Detect which cell encompasses the target text, then output its [x, y] center coordinate. 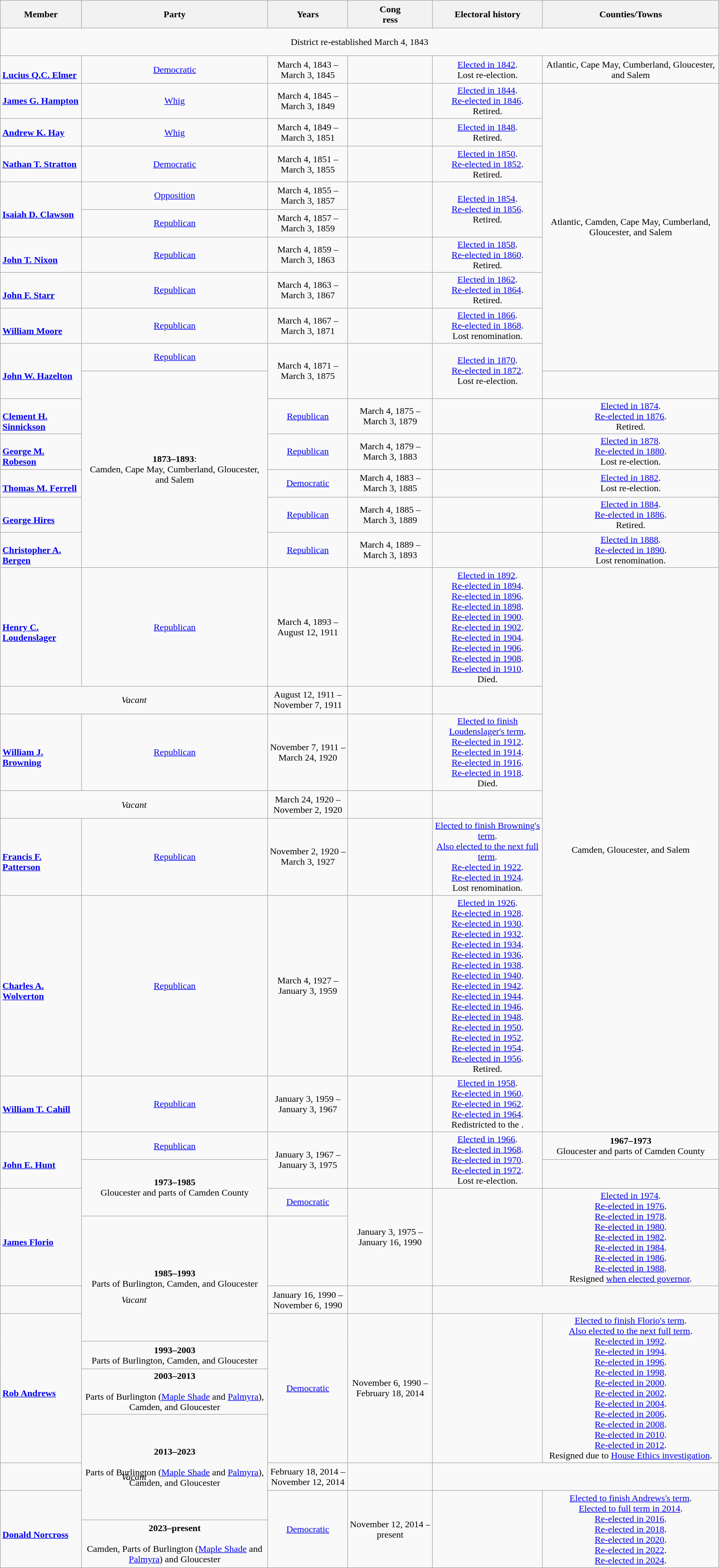
Elected in 1870.Re-elected in 1872.Lost re-election. [488, 371]
District re-established March 4, 1843 [359, 42]
John F. Starr [41, 290]
Charles A. Wolverton [41, 986]
Donald Norcross [41, 1529]
Member [41, 14]
James G. Hampton [41, 101]
March 4, 1851 –March 3, 1855 [308, 164]
Nathan T. Stratton [41, 164]
March 4, 1885 –March 3, 1889 [390, 515]
Camden, Gloucester, and Salem [631, 850]
Counties/Towns [631, 14]
William T. Cahill [41, 1104]
January 3, 1967 –January 3, 1975 [308, 1160]
Clement H. Sinnickson [41, 416]
1973–1985Gloucester and parts of Camden County [174, 1188]
Years [308, 14]
1967–1973Gloucester and parts of Camden County [631, 1146]
Elected in 1958.Re-elected in 1960.Re-elected in 1962.Re-elected in 1964.Redistricted to the . [488, 1104]
John E. Hunt [41, 1160]
James Florio [41, 1237]
Henry C. Loudenslager [41, 627]
March 4, 1843 –March 3, 1845 [308, 70]
March 4, 1867 –March 3, 1871 [308, 326]
Elected in 1884.Re-elected in 1886.Retired. [631, 515]
March 4, 1889 –March 3, 1893 [390, 550]
1993–2003Parts of Burlington, Camden, and Gloucester [174, 1355]
Elected in 1862.Re-elected in 1864.Retired. [488, 290]
March 4, 1857 –March 3, 1859 [308, 223]
Atlantic, Cape May, Cumberland, Gloucester, and Salem [631, 70]
Elected in 1850.Re-elected in 1852.Retired. [488, 164]
Elected to finish Browning's term.Also elected to the next full term.Re-elected in 1922.Re-elected in 1924.Lost renomination. [488, 857]
November 2, 1920 –March 3, 1927 [308, 857]
Elected in 1848.Retired. [488, 133]
Elected in 1866.Re-elected in 1868.Lost renomination. [488, 326]
Isaiah D. Clawson [41, 209]
Party [174, 14]
March 4, 1871 –March 3, 1875 [308, 371]
Elected in 1878.Re-elected in 1880.Lost re-election. [631, 452]
Lucius Q.C. Elmer [41, 70]
Elected in 1844.Re-elected in 1846.Retired. [488, 101]
March 4, 1855 –March 3, 1857 [308, 196]
November 12, 2014 –present [390, 1529]
Elected in 1842.Lost re-election. [488, 70]
Rob Andrews [41, 1388]
Atlantic, Camden, Cape May, Cumberland, Gloucester, and Salem [631, 227]
March 4, 1893 –August 12, 1911 [308, 627]
2013–2023Parts of Burlington (Maple Shade and Palmyra), Camden, and Gloucester [174, 1467]
Elected in 1854.Re-elected in 1856.Retired. [488, 209]
John T. Nixon [41, 255]
January 16, 1990 –November 6, 1990 [308, 1300]
Congress [390, 14]
John W. Hazelton [41, 371]
March 4, 1879 –March 3, 1883 [390, 452]
Elected in 1888.Re-elected in 1890.Lost renomination. [631, 550]
March 4, 1875 –March 3, 1879 [390, 416]
March 4, 1849 –March 3, 1851 [308, 133]
1985–1993Parts of Burlington, Camden, and Gloucester [174, 1279]
George Hires [41, 515]
March 24, 1920 –November 2, 1920 [308, 804]
March 4, 1883 –March 3, 1885 [390, 483]
August 12, 1911 –November 7, 1911 [308, 700]
January 3, 1975 –January 16, 1990 [390, 1237]
November 6, 1990 –February 18, 2014 [390, 1388]
1873–1893:Camden, Cape May, Cumberland, Gloucester, and Salem [174, 469]
2003–2013Parts of Burlington (Maple Shade and Palmyra), Camden, and Gloucester [174, 1392]
February 18, 2014 –November 12, 2014 [308, 1477]
Opposition [174, 196]
William Moore [41, 326]
Elected to finish Loudenslager's term.Re-elected in 1912.Re-elected in 1914.Re-elected in 1916.Re-elected in 1918.Died. [488, 752]
November 7, 1911 –March 24, 1920 [308, 752]
Andrew K. Hay [41, 133]
George M. Robeson [41, 452]
William J. Browning [41, 752]
March 4, 1845 –March 3, 1849 [308, 101]
March 4, 1927 –January 3, 1959 [308, 986]
2023–presentCamden, Parts of Burlington (Maple Shade and Palmyra) and Gloucester [174, 1543]
Francis F. Patterson [41, 857]
Elected in 1858.Re-elected in 1860.Retired. [488, 255]
Elected in 1966.Re-elected in 1968.Re-elected in 1970.Re-elected in 1972.Lost re-election. [488, 1160]
March 4, 1863 –March 3, 1867 [308, 290]
Christopher A. Bergen [41, 550]
Elected in 1882.Lost re-election. [631, 483]
January 3, 1959 –January 3, 1967 [308, 1104]
Elected in 1874.Re-elected in 1876.Retired. [631, 416]
March 4, 1859 –March 3, 1863 [308, 255]
Electoral history [488, 14]
Thomas M. Ferrell [41, 483]
